For the text-containing cell, return its midpoint in [x, y] coordinate format. 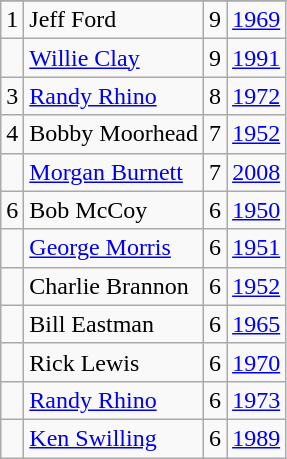
Rick Lewis [114, 362]
8 [216, 96]
Bobby Moorhead [114, 134]
1951 [256, 248]
1965 [256, 324]
1950 [256, 210]
George Morris [114, 248]
Ken Swilling [114, 438]
1989 [256, 438]
Morgan Burnett [114, 172]
Charlie Brannon [114, 286]
4 [12, 134]
Willie Clay [114, 58]
1970 [256, 362]
1972 [256, 96]
1 [12, 20]
1991 [256, 58]
2008 [256, 172]
1973 [256, 400]
3 [12, 96]
Bob McCoy [114, 210]
1969 [256, 20]
Jeff Ford [114, 20]
Bill Eastman [114, 324]
